Provide the (X, Y) coordinate of the cell's center where the given text is located.  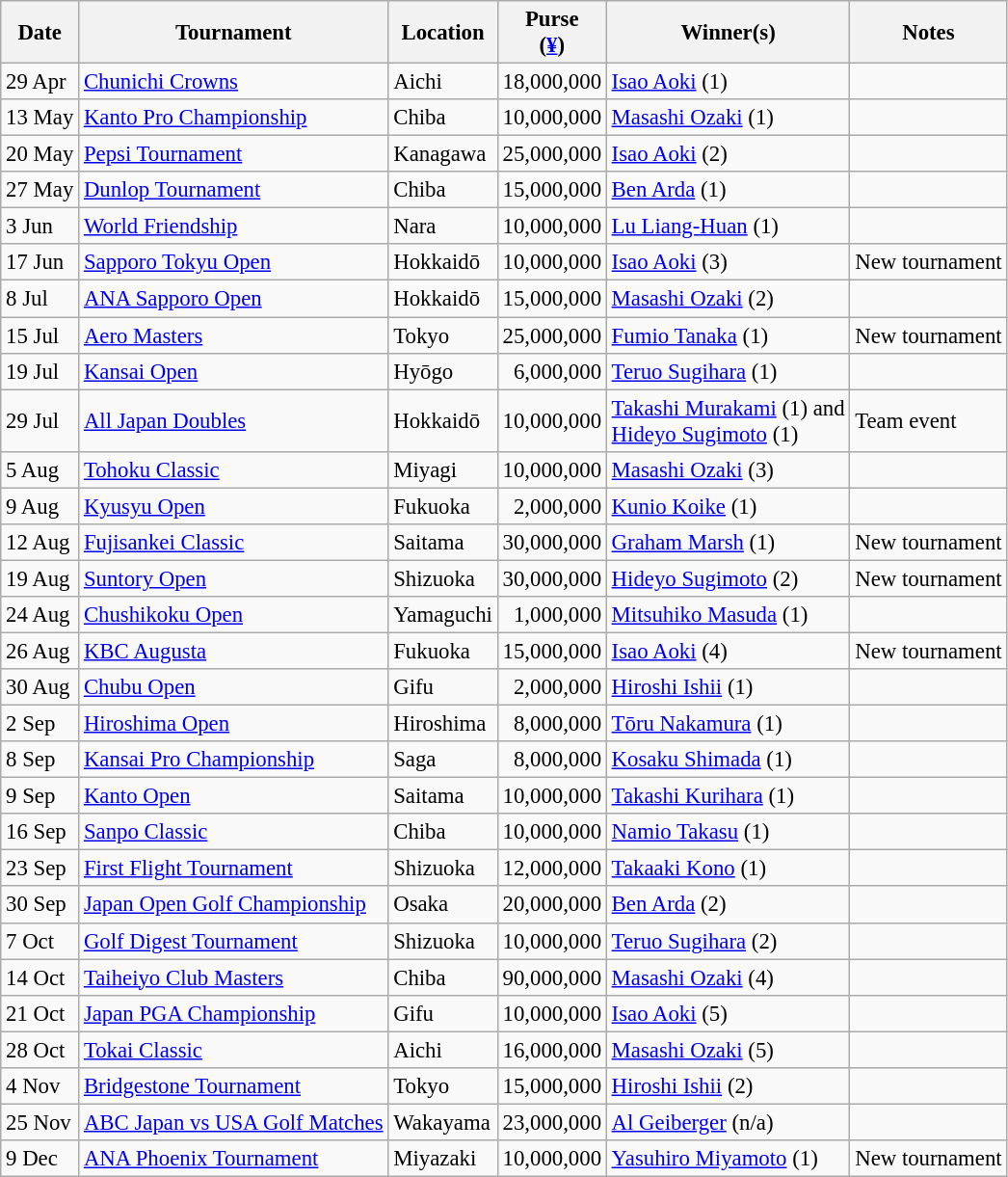
6,000,000 (551, 371)
Purse(¥) (551, 33)
18,000,000 (551, 82)
All Japan Doubles (233, 420)
ABC Japan vs USA Golf Matches (233, 1122)
Isao Aoki (3) (729, 263)
5 Aug (40, 469)
Masashi Ozaki (1) (729, 118)
Takashi Kurihara (1) (729, 796)
16,000,000 (551, 1050)
ANA Sapporo Open (233, 299)
Takaaki Kono (1) (729, 869)
9 Dec (40, 1159)
12,000,000 (551, 869)
Takashi Murakami (1) and Hideyo Sugimoto (1) (729, 420)
23,000,000 (551, 1122)
15 Jul (40, 335)
Kansai Pro Championship (233, 760)
Mitsuhiko Masuda (1) (729, 615)
ANA Phoenix Tournament (233, 1159)
Isao Aoki (2) (729, 154)
Japan PGA Championship (233, 1013)
29 Jul (40, 420)
30 Aug (40, 687)
Tōru Nakamura (1) (729, 724)
Masashi Ozaki (2) (729, 299)
21 Oct (40, 1013)
24 Aug (40, 615)
7 Oct (40, 941)
Saga (443, 760)
90,000,000 (551, 977)
19 Aug (40, 578)
9 Sep (40, 796)
9 Aug (40, 506)
4 Nov (40, 1086)
Kanto Open (233, 796)
Osaka (443, 905)
Hyōgo (443, 371)
Isao Aoki (5) (729, 1013)
Bridgestone Tournament (233, 1086)
Suntory Open (233, 578)
Fujisankei Classic (233, 543)
20,000,000 (551, 905)
Lu Liang-Huan (1) (729, 227)
Namio Takasu (1) (729, 832)
Sanpo Classic (233, 832)
20 May (40, 154)
19 Jul (40, 371)
16 Sep (40, 832)
Hiroshi Ishii (2) (729, 1086)
Sapporo Tokyu Open (233, 263)
Kunio Koike (1) (729, 506)
8 Sep (40, 760)
Nara (443, 227)
Winner(s) (729, 33)
Hiroshima (443, 724)
Tournament (233, 33)
23 Sep (40, 869)
Teruo Sugihara (2) (729, 941)
Ben Arda (2) (729, 905)
Hiroshima Open (233, 724)
2 Sep (40, 724)
Kanto Pro Championship (233, 118)
8 Jul (40, 299)
Kosaku Shimada (1) (729, 760)
Yasuhiro Miyamoto (1) (729, 1159)
Hiroshi Ishii (1) (729, 687)
World Friendship (233, 227)
Japan Open Golf Championship (233, 905)
14 Oct (40, 977)
Kyusyu Open (233, 506)
Kansai Open (233, 371)
12 Aug (40, 543)
Al Geiberger (n/a) (729, 1122)
Pepsi Tournament (233, 154)
1,000,000 (551, 615)
Chubu Open (233, 687)
Chunichi Crowns (233, 82)
Taiheiyo Club Masters (233, 977)
Masashi Ozaki (4) (729, 977)
Dunlop Tournament (233, 190)
Tohoku Classic (233, 469)
Chushikoku Open (233, 615)
Graham Marsh (1) (729, 543)
Hideyo Sugimoto (2) (729, 578)
Date (40, 33)
Miyagi (443, 469)
13 May (40, 118)
28 Oct (40, 1050)
Yamaguchi (443, 615)
Isao Aoki (1) (729, 82)
27 May (40, 190)
30 Sep (40, 905)
Notes (929, 33)
Masashi Ozaki (5) (729, 1050)
Wakayama (443, 1122)
Location (443, 33)
Kanagawa (443, 154)
17 Jun (40, 263)
Fumio Tanaka (1) (729, 335)
3 Jun (40, 227)
25 Nov (40, 1122)
Golf Digest Tournament (233, 941)
First Flight Tournament (233, 869)
KBC Augusta (233, 651)
Team event (929, 420)
Teruo Sugihara (1) (729, 371)
29 Apr (40, 82)
Aero Masters (233, 335)
Ben Arda (1) (729, 190)
Isao Aoki (4) (729, 651)
26 Aug (40, 651)
Masashi Ozaki (3) (729, 469)
Miyazaki (443, 1159)
Tokai Classic (233, 1050)
